Detect which cell encompasses the target text, then output its (X, Y) center coordinate. 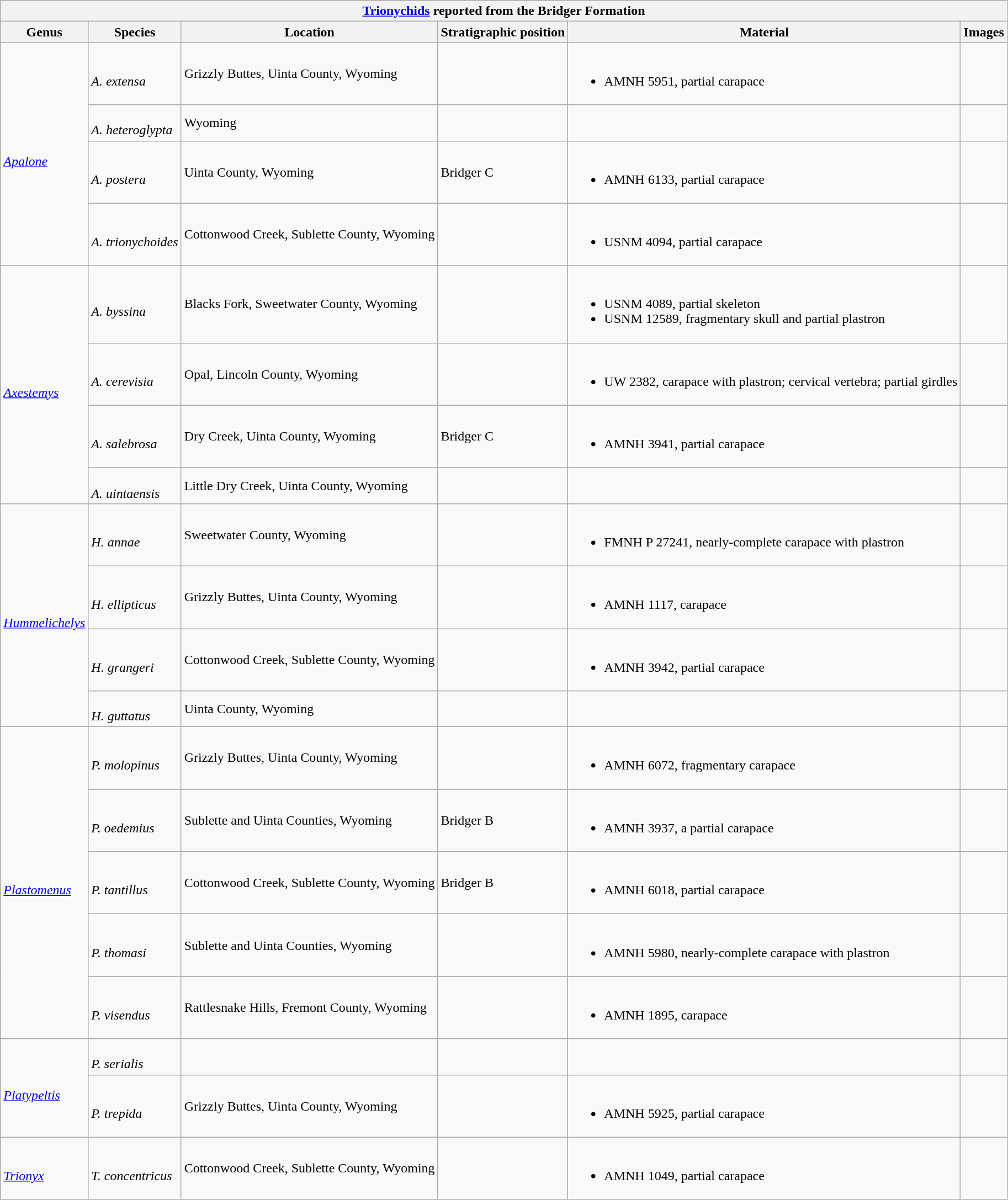
Species (135, 32)
Opal, Lincoln County, Wyoming (309, 374)
AMNH 5980, nearly-complete carapace with plastron (764, 945)
AMNH 5951, partial carapace (764, 74)
A. heteroglypta (135, 123)
P. visendus (135, 1008)
H. guttatus (135, 709)
A. byssina (135, 304)
A. trionychoides (135, 234)
A. uintaensis (135, 486)
H. grangeri (135, 659)
AMNH 5925, partial carapace (764, 1106)
AMNH 6133, partial carapace (764, 172)
AMNH 3937, a partial carapace (764, 820)
Trionyx (44, 1168)
A. salebrosa (135, 436)
P. molopinus (135, 758)
USNM 4089, partial skeletonUSNM 12589, fragmentary skull and partial plastron (764, 304)
USNM 4094, partial carapace (764, 234)
P. tantillus (135, 883)
P. oedemius (135, 820)
Stratigraphic position (503, 32)
Apalone (44, 154)
Material (764, 32)
Location (309, 32)
P. thomasi (135, 945)
Hummelichelys (44, 615)
AMNH 3942, partial carapace (764, 659)
Blacks Fork, Sweetwater County, Wyoming (309, 304)
Trionychids reported from the Bridger Formation (504, 11)
Platypeltis (44, 1088)
Rattlesnake Hills, Fremont County, Wyoming (309, 1008)
AMNH 1049, partial carapace (764, 1168)
Axestemys (44, 384)
A. cerevisia (135, 374)
Wyoming (309, 123)
H. ellipticus (135, 597)
UW 2382, carapace with plastron; cervical vertebra; partial girdles (764, 374)
Little Dry Creek, Uinta County, Wyoming (309, 486)
AMNH 3941, partial carapace (764, 436)
Images (984, 32)
AMNH 1895, carapace (764, 1008)
AMNH 1117, carapace (764, 597)
Plastomenus (44, 883)
A. extensa (135, 74)
P. serialis (135, 1056)
Genus (44, 32)
A. postera (135, 172)
AMNH 6072, fragmentary carapace (764, 758)
H. annae (135, 534)
T. concentricus (135, 1168)
Dry Creek, Uinta County, Wyoming (309, 436)
P. trepida (135, 1106)
AMNH 6018, partial carapace (764, 883)
FMNH P 27241, nearly-complete carapace with plastron (764, 534)
Sweetwater County, Wyoming (309, 534)
